Provide the [x, y] coordinate of the cell's center where the given text is located.  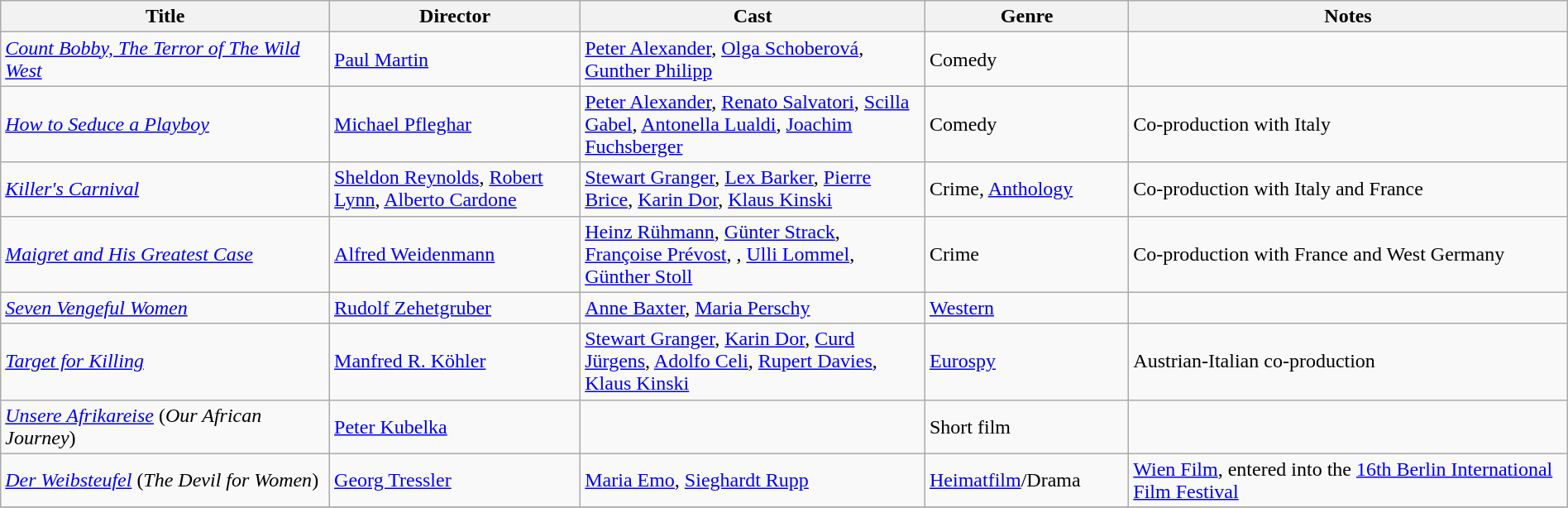
Short film [1026, 427]
Title [165, 17]
Peter Alexander, Renato Salvatori, Scilla Gabel, Antonella Lualdi, Joachim Fuchsberger [753, 124]
Stewart Granger, Karin Dor, Curd Jürgens, Adolfo Celi, Rupert Davies, Klaus Kinski [753, 362]
Co-production with Italy [1348, 124]
Rudolf Zehetgruber [455, 308]
Killer's Carnival [165, 189]
Maria Emo, Sieghardt Rupp [753, 480]
Unsere Afrikareise (Our African Journey) [165, 427]
Genre [1026, 17]
Co-production with France and West Germany [1348, 254]
Sheldon Reynolds, Robert Lynn, Alberto Cardone [455, 189]
Wien Film, entered into the 16th Berlin International Film Festival [1348, 480]
Target for Killing [165, 362]
Heinz Rühmann, Günter Strack, Françoise Prévost, , Ulli Lommel, Günther Stoll [753, 254]
Stewart Granger, Lex Barker, Pierre Brice, Karin Dor, Klaus Kinski [753, 189]
Alfred Weidenmann [455, 254]
How to Seduce a Playboy [165, 124]
Seven Vengeful Women [165, 308]
Michael Pfleghar [455, 124]
Heimatfilm/Drama [1026, 480]
Peter Kubelka [455, 427]
Eurospy [1026, 362]
Crime [1026, 254]
Cast [753, 17]
Austrian-Italian co-production [1348, 362]
Manfred R. Köhler [455, 362]
Western [1026, 308]
Crime, Anthology [1026, 189]
Notes [1348, 17]
Anne Baxter, Maria Perschy [753, 308]
Der Weibsteufel (The Devil for Women) [165, 480]
Paul Martin [455, 60]
Count Bobby, The Terror of The Wild West [165, 60]
Director [455, 17]
Georg Tressler [455, 480]
Co-production with Italy and France [1348, 189]
Peter Alexander, Olga Schoberová, Gunther Philipp [753, 60]
Maigret and His Greatest Case [165, 254]
